Search for the cell housing the specified text and yield its (X, Y) center coordinate. 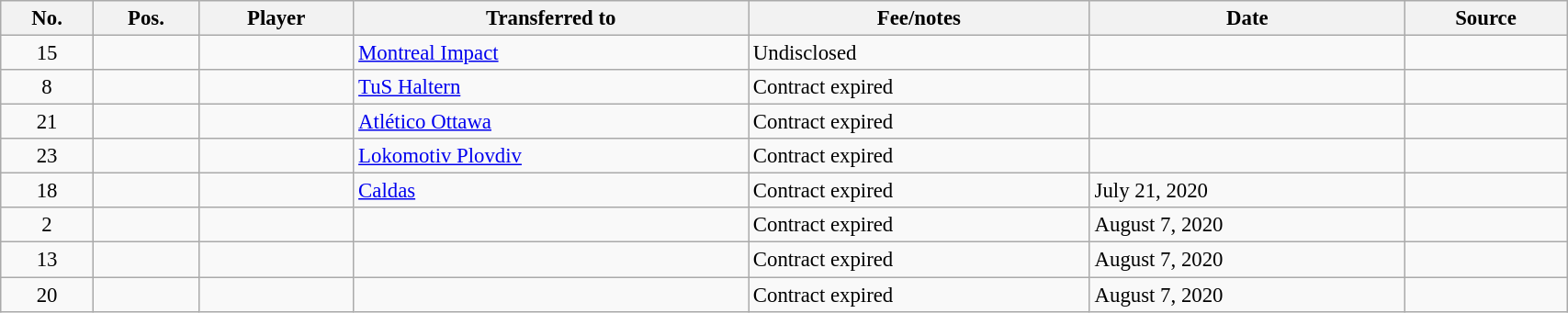
Source (1485, 18)
Atlético Ottawa (551, 122)
Montreal Impact (551, 53)
Pos. (145, 18)
TuS Haltern (551, 87)
Lokomotiv Plovdiv (551, 156)
8 (48, 87)
20 (48, 295)
Caldas (551, 191)
Date (1247, 18)
18 (48, 191)
2 (48, 225)
No. (48, 18)
Undisclosed (919, 53)
23 (48, 156)
21 (48, 122)
Player (276, 18)
July 21, 2020 (1247, 191)
Fee/notes (919, 18)
Transferred to (551, 18)
13 (48, 260)
15 (48, 53)
